Locate the cell with the specified text and output its (x, y) center coordinate. 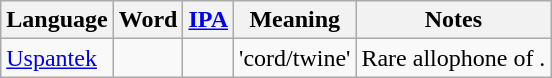
Rare allophone of . (454, 58)
Notes (454, 20)
Uspantek (57, 58)
Word (148, 20)
IPA (208, 20)
Language (57, 20)
Meaning (295, 20)
'cord/twine' (295, 58)
